Pinpoint the cell where the given text exists, returning its [X, Y] midpoint coordinate. 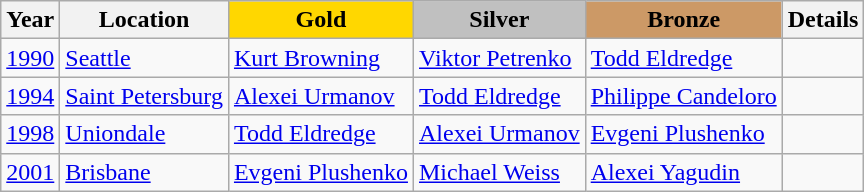
Kurt Browning [320, 58]
Details [823, 20]
Uniondale [144, 134]
Bronze [684, 20]
Year [30, 20]
Alexei Yagudin [684, 172]
1994 [30, 96]
Saint Petersburg [144, 96]
Michael Weiss [499, 172]
2001 [30, 172]
Philippe Candeloro [684, 96]
1990 [30, 58]
Viktor Petrenko [499, 58]
Gold [320, 20]
Location [144, 20]
1998 [30, 134]
Seattle [144, 58]
Brisbane [144, 172]
Silver [499, 20]
